Extract the [x, y] coordinate from the center of the cell holding the provided text.  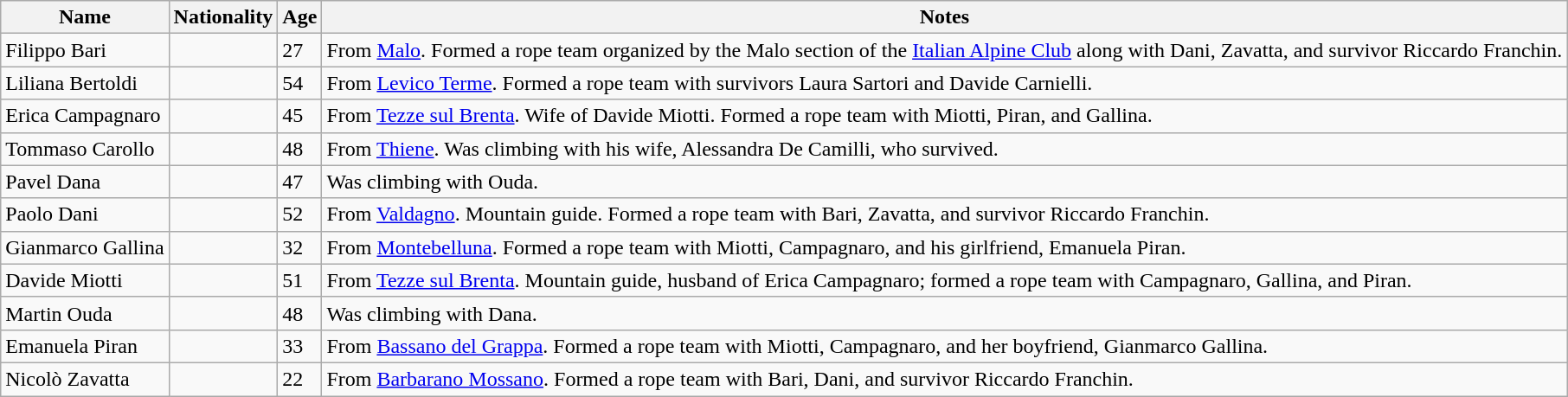
Liliana Bertoldi [85, 83]
45 [299, 116]
Erica Campagnaro [85, 116]
Davide Miotti [85, 280]
Notes [945, 17]
27 [299, 50]
32 [299, 247]
Name [85, 17]
Emanuela Piran [85, 346]
Pavel Dana [85, 182]
From Bassano del Grappa. Formed a rope team with Miotti, Campagnaro, and her boyfriend, Gianmarco Gallina. [945, 346]
Martin Ouda [85, 313]
47 [299, 182]
From Tezze sul Brenta. Wife of Davide Miotti. Formed a rope team with Miotti, Piran, and Gallina. [945, 116]
Nicolò Zavatta [85, 379]
Age [299, 17]
From Montebelluna. Formed a rope team with Miotti, Campagnaro, and his girlfriend, Emanuela Piran. [945, 247]
Tommaso Carollo [85, 149]
From Levico Terme. Formed a rope team with survivors Laura Sartori and Davide Carnielli. [945, 83]
Was climbing with Ouda. [945, 182]
22 [299, 379]
Was climbing with Dana. [945, 313]
From Malo. Formed a rope team organized by the Malo section of the Italian Alpine Club along with Dani, Zavatta, and survivor Riccardo Franchin. [945, 50]
Gianmarco Gallina [85, 247]
51 [299, 280]
Filippo Bari [85, 50]
From Tezze sul Brenta. Mountain guide, husband of Erica Campagnaro; formed a rope team with Campagnaro, Gallina, and Piran. [945, 280]
Paolo Dani [85, 215]
54 [299, 83]
52 [299, 215]
From Valdagno. Mountain guide. Formed a rope team with Bari, Zavatta, and survivor Riccardo Franchin. [945, 215]
From Barbarano Mossano. Formed a rope team with Bari, Dani, and survivor Riccardo Franchin. [945, 379]
Nationality [223, 17]
From Thiene. Was climbing with his wife, Alessandra De Camilli, who survived. [945, 149]
33 [299, 346]
